Output the (X, Y) coordinate of the center of the cell containing the given text.  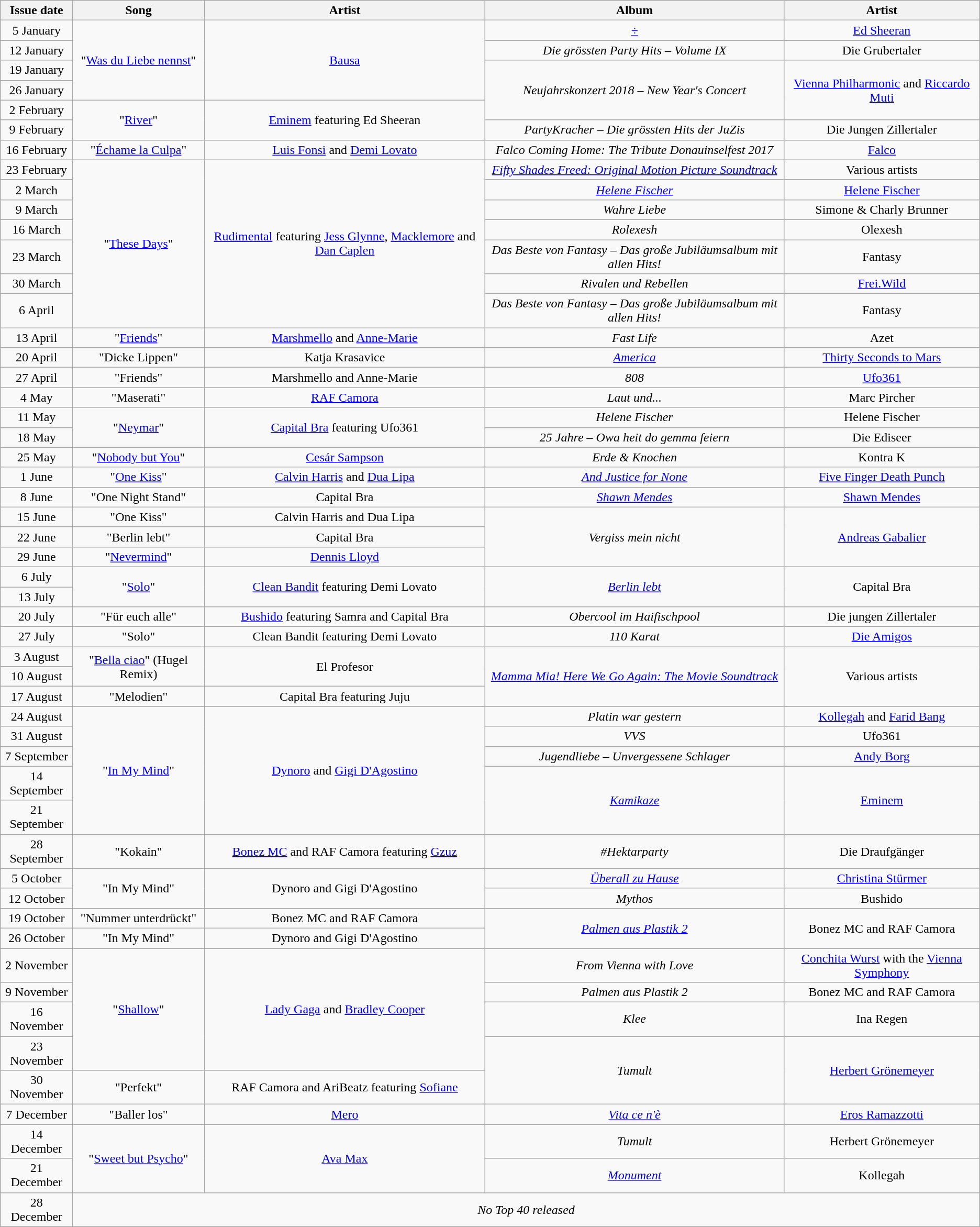
27 April (37, 378)
"Melodien" (138, 697)
Jugendliebe – Unvergessene Schlager (634, 756)
Klee (634, 1019)
6 July (37, 577)
25 Jahre – Owa heit do gemma feiern (634, 437)
2 March (37, 190)
27 July (37, 637)
20 July (37, 617)
Die grössten Party Hits – Volume IX (634, 50)
"River" (138, 120)
Conchita Wurst with the Vienna Symphony (882, 965)
Five Finger Death Punch (882, 477)
Die Ediseer (882, 437)
23 February (37, 170)
2 November (37, 965)
"Kokain" (138, 852)
22 June (37, 537)
Marc Pircher (882, 397)
9 February (37, 130)
"Maserati" (138, 397)
VVS (634, 736)
Luis Fonsi and Demi Lovato (344, 150)
Bonez MC and RAF Camora featuring Gzuz (344, 852)
Ed Sheeran (882, 30)
Bushido (882, 898)
Obercool im Haifischpool (634, 617)
2 February (37, 110)
Bushido featuring Samra and Capital Bra (344, 617)
7 September (37, 756)
808 (634, 378)
9 March (37, 209)
26 January (37, 90)
"Shallow" (138, 1009)
Andreas Gabalier (882, 537)
No Top 40 released (526, 1210)
12 October (37, 898)
10 August (37, 677)
Rudimental featuring Jess Glynne, Macklemore and Dan Caplen (344, 244)
Christina Stürmer (882, 878)
Ina Regen (882, 1019)
25 May (37, 457)
"These Days" (138, 244)
12 January (37, 50)
Rivalen und Rebellen (634, 284)
Cesár Sampson (344, 457)
Thirty Seconds to Mars (882, 358)
PartyKracher – Die grössten Hits der JuZis (634, 130)
17 August (37, 697)
Mero (344, 1114)
14 September (37, 783)
13 April (37, 338)
"Nummer unterdrückt" (138, 918)
Album (634, 10)
8 June (37, 497)
Laut und... (634, 397)
18 May (37, 437)
"Perfekt" (138, 1087)
9 November (37, 992)
Platin war gestern (634, 716)
Rolexesh (634, 229)
Ava Max (344, 1158)
5 October (37, 878)
Falco Coming Home: The Tribute Donauinselfest 2017 (634, 150)
19 October (37, 918)
"Für euch alle" (138, 617)
#Hektarparty (634, 852)
Die Jungen Zillertaler (882, 130)
1 June (37, 477)
RAF Camora and AriBeatz featuring Sofiane (344, 1087)
Vienna Philharmonic and Riccardo Muti (882, 90)
Issue date (37, 10)
Kollegah and Farid Bang (882, 716)
Wahre Liebe (634, 209)
Azet (882, 338)
11 May (37, 417)
Kontra K (882, 457)
30 March (37, 284)
Fast Life (634, 338)
"Bella ciao" (Hugel Remix) (138, 667)
4 May (37, 397)
Song (138, 10)
Dennis Lloyd (344, 557)
"Baller los" (138, 1114)
"Échame la Culpa" (138, 150)
13 July (37, 596)
19 January (37, 70)
Eminem (882, 800)
24 August (37, 716)
23 March (37, 257)
America (634, 358)
"One Night Stand" (138, 497)
Berlin lebt (634, 587)
31 August (37, 736)
Vita ce n'è (634, 1114)
"Dicke Lippen" (138, 358)
21 September (37, 817)
14 December (37, 1142)
Die Amigos (882, 637)
20 April (37, 358)
Mythos (634, 898)
Die jungen Zillertaler (882, 617)
Vergiss mein nicht (634, 537)
Kollegah (882, 1175)
15 June (37, 517)
29 June (37, 557)
"Was du Liebe nennst" (138, 60)
3 August (37, 657)
Capital Bra featuring Juju (344, 697)
Neujahrskonzert 2018 – New Year's Concert (634, 90)
7 December (37, 1114)
Überall zu Hause (634, 878)
Mamma Mia! Here We Go Again: The Movie Soundtrack (634, 677)
El Profesor (344, 667)
÷ (634, 30)
And Justice for None (634, 477)
From Vienna with Love (634, 965)
Bausa (344, 60)
Simone & Charly Brunner (882, 209)
Katja Krasavice (344, 358)
"Berlin lebt" (138, 537)
Fifty Shades Freed: Original Motion Picture Soundtrack (634, 170)
Die Grubertaler (882, 50)
RAF Camora (344, 397)
5 January (37, 30)
6 April (37, 311)
21 December (37, 1175)
"Nevermind" (138, 557)
16 February (37, 150)
Frei.Wild (882, 284)
Monument (634, 1175)
16 November (37, 1019)
Falco (882, 150)
16 March (37, 229)
"Sweet but Psycho" (138, 1158)
110 Karat (634, 637)
"Nobody but You" (138, 457)
"Neymar" (138, 427)
23 November (37, 1054)
28 September (37, 852)
Olexesh (882, 229)
30 November (37, 1087)
Kamikaze (634, 800)
Eminem featuring Ed Sheeran (344, 120)
Andy Borg (882, 756)
26 October (37, 938)
Erde & Knochen (634, 457)
28 December (37, 1210)
Lady Gaga and Bradley Cooper (344, 1009)
Eros Ramazzotti (882, 1114)
Capital Bra featuring Ufo361 (344, 427)
Die Draufgänger (882, 852)
